Return (x, y) of the center of cell containing provided text 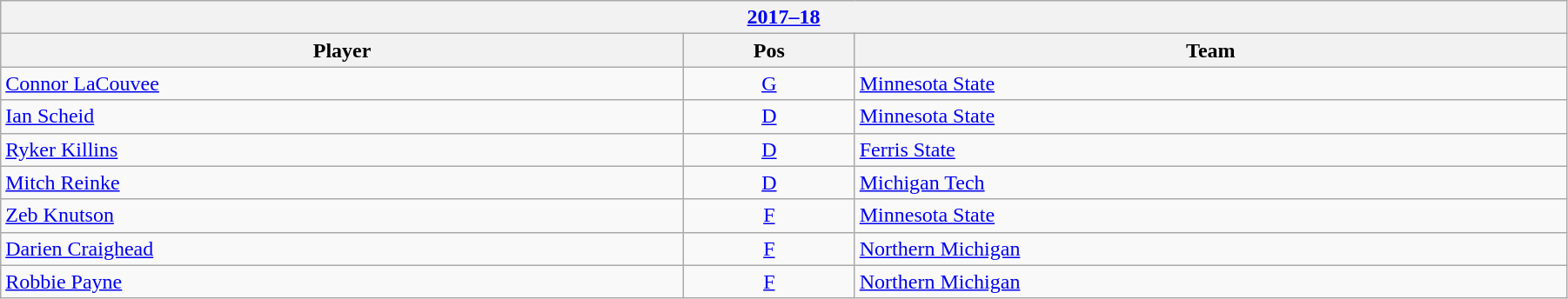
Robbie Payne (343, 282)
Michigan Tech (1210, 183)
Darien Craighead (343, 249)
Connor LaCouvee (343, 83)
2017–18 (784, 17)
Player (343, 50)
Zeb Knutson (343, 216)
Mitch Reinke (343, 183)
G (769, 83)
Ryker Killins (343, 149)
Ferris State (1210, 149)
Team (1210, 50)
Ian Scheid (343, 116)
Pos (769, 50)
